Detect which cell encompasses the target text, then output its (x, y) center coordinate. 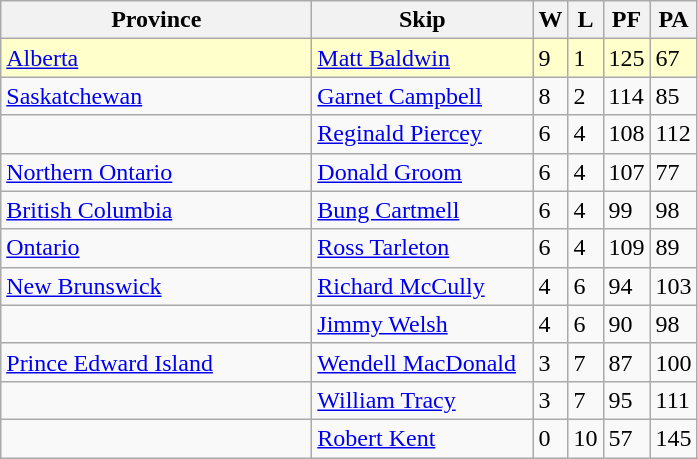
8 (550, 96)
107 (626, 172)
L (586, 20)
Skip (422, 20)
W (550, 20)
Saskatchewan (156, 96)
109 (626, 248)
67 (674, 58)
94 (626, 286)
New Brunswick (156, 286)
10 (586, 438)
Ontario (156, 248)
PA (674, 20)
1 (586, 58)
Jimmy Welsh (422, 324)
85 (674, 96)
57 (626, 438)
90 (626, 324)
Northern Ontario (156, 172)
Donald Groom (422, 172)
100 (674, 362)
Garnet Campbell (422, 96)
PF (626, 20)
108 (626, 134)
Reginald Piercey (422, 134)
Bung Cartmell (422, 210)
Alberta (156, 58)
Richard McCully (422, 286)
2 (586, 96)
Province (156, 20)
9 (550, 58)
William Tracy (422, 400)
Matt Baldwin (422, 58)
87 (626, 362)
77 (674, 172)
114 (626, 96)
British Columbia (156, 210)
99 (626, 210)
103 (674, 286)
Ross Tarleton (422, 248)
112 (674, 134)
89 (674, 248)
0 (550, 438)
Robert Kent (422, 438)
95 (626, 400)
Prince Edward Island (156, 362)
111 (674, 400)
145 (674, 438)
125 (626, 58)
Wendell MacDonald (422, 362)
